Determine the (X, Y) coordinate at the center of the cell enclosing the given text.  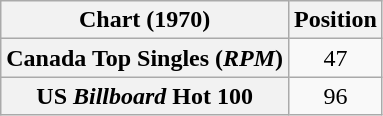
Chart (1970) (145, 20)
47 (336, 58)
96 (336, 96)
Canada Top Singles (RPM) (145, 58)
Position (336, 20)
US Billboard Hot 100 (145, 96)
